Scan for the cell matching the given text and deliver its [x, y] coordinate at center. 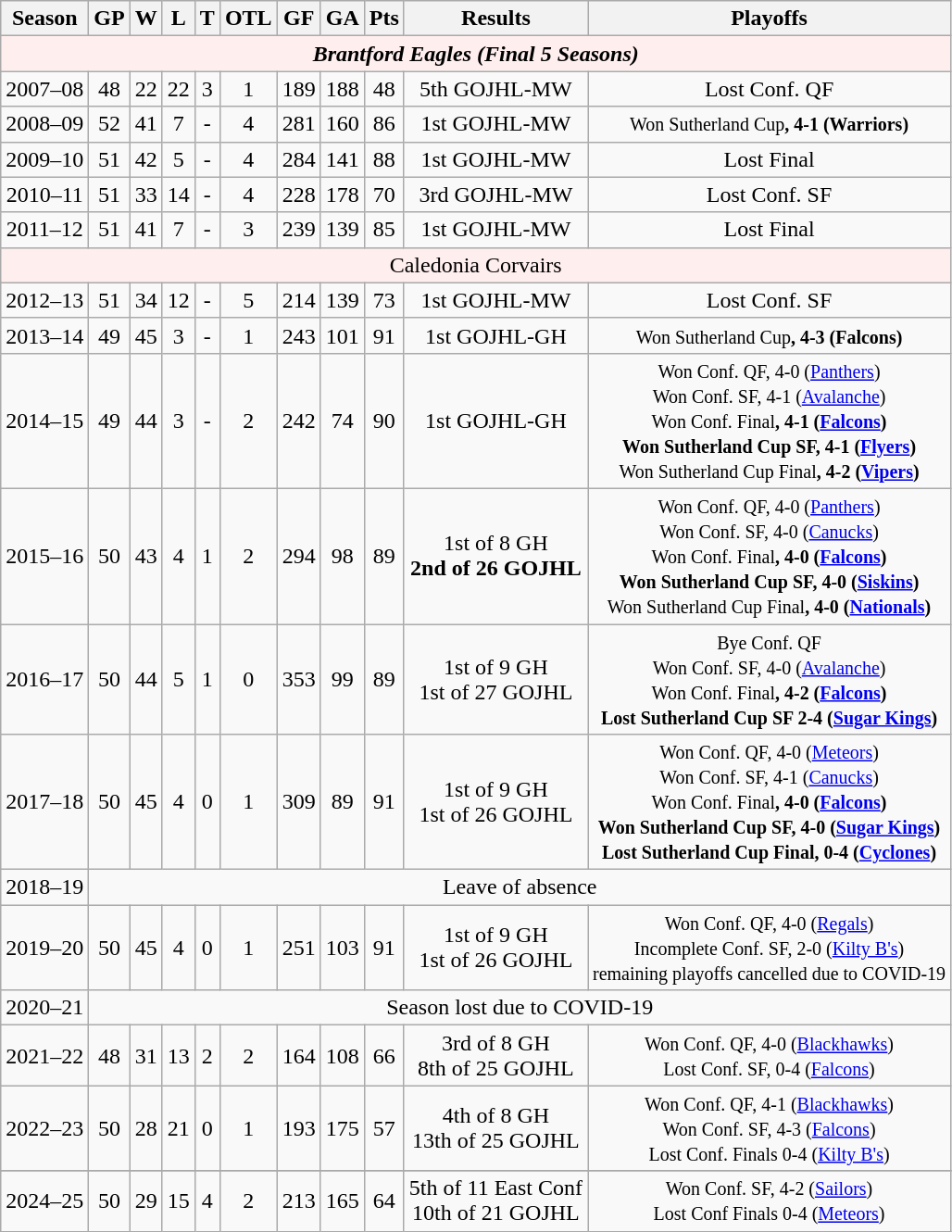
Caledonia Corvairs [476, 265]
1st of 8 GH2nd of 26 GOJHL [495, 556]
284 [298, 159]
57 [383, 1128]
2022–23 [44, 1128]
213 [298, 1201]
2016–17 [44, 680]
160 [343, 124]
GF [298, 19]
2009–10 [44, 159]
2024–25 [44, 1201]
3rd of 8 GH8th of 25 GOJHL [495, 1056]
28 [146, 1128]
14 [178, 195]
L [178, 19]
214 [298, 300]
21 [178, 1128]
5th GOJHL-MW [495, 89]
2013–14 [44, 335]
189 [298, 89]
281 [298, 124]
165 [343, 1201]
2020–21 [44, 1008]
29 [146, 1201]
Season [44, 19]
99 [343, 680]
2018–19 [44, 887]
GA [343, 19]
228 [298, 195]
Results [495, 19]
98 [343, 556]
T [207, 19]
64 [383, 1201]
4th of 8 GH13th of 25 GOJHL [495, 1128]
85 [383, 230]
242 [298, 421]
66 [383, 1056]
141 [343, 159]
2010–11 [44, 195]
73 [383, 300]
52 [109, 124]
2019–20 [44, 948]
2011–12 [44, 230]
243 [298, 335]
294 [298, 556]
164 [298, 1056]
2008–09 [44, 124]
86 [383, 124]
2021–22 [44, 1056]
Bye Conf. QFWon Conf. SF, 4-0 (Avalanche)Won Conf. Final, 4-2 (Falcons)Lost Sutherland Cup SF 2-4 (Sugar Kings) [769, 680]
175 [343, 1128]
34 [146, 300]
Won Conf. SF, 4-2 (Sailors)Lost Conf Finals 0-4 (Meteors) [769, 1201]
108 [343, 1056]
13 [178, 1056]
Pts [383, 19]
2017–18 [44, 802]
1st of 9 GH1st of 27 GOJHL [495, 680]
3rd GOJHL-MW [495, 195]
42 [146, 159]
101 [343, 335]
Won Conf. QF, 4-0 (Regals)Incomplete Conf. SF, 2-0 (Kilty B's)remaining playoffs cancelled due to COVID-19 [769, 948]
Won Sutherland Cup, 4-3 (Falcons) [769, 335]
103 [343, 948]
31 [146, 1056]
OTL [248, 19]
2007–08 [44, 89]
178 [343, 195]
W [146, 19]
12 [178, 300]
2014–15 [44, 421]
5th of 11 East Conf10th of 21 GOJHL [495, 1201]
74 [343, 421]
15 [178, 1201]
Season lost due to COVID-19 [520, 1008]
Lost Conf. QF [769, 89]
Won Conf. QF, 4-0 (Blackhawks)Lost Conf. SF, 0-4 (Falcons) [769, 1056]
43 [146, 556]
193 [298, 1128]
251 [298, 948]
2012–13 [44, 300]
Won Conf. QF, 4-1 (Blackhawks)Won Conf. SF, 4-3 (Falcons)Lost Conf. Finals 0-4 (Kilty B's) [769, 1128]
88 [383, 159]
70 [383, 195]
90 [383, 421]
Won Sutherland Cup, 4-1 (Warriors) [769, 124]
Brantford Eagles (Final 5 Seasons) [476, 54]
Leave of absence [520, 887]
33 [146, 195]
353 [298, 680]
Playoffs [769, 19]
188 [343, 89]
309 [298, 802]
2015–16 [44, 556]
239 [298, 230]
GP [109, 19]
